Determine the [x, y] coordinate at the center of the cell enclosing the given text.  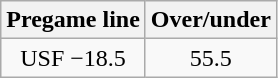
USF −18.5 [74, 58]
Pregame line [74, 20]
Over/under [210, 20]
55.5 [210, 58]
